Find where the given text appears and provide that cell's center as [x, y] coordinate. 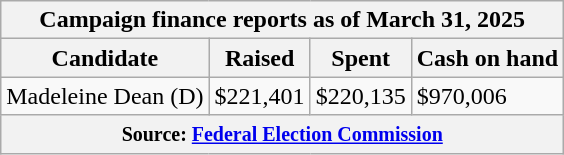
Source: Federal Election Commission [282, 134]
Candidate [105, 58]
Cash on hand [487, 58]
Spent [360, 58]
$221,401 [260, 96]
$220,135 [360, 96]
Madeleine Dean (D) [105, 96]
Raised [260, 58]
$970,006 [487, 96]
Campaign finance reports as of March 31, 2025 [282, 20]
